Pinpoint the cell where the given text exists, returning its (x, y) midpoint coordinate. 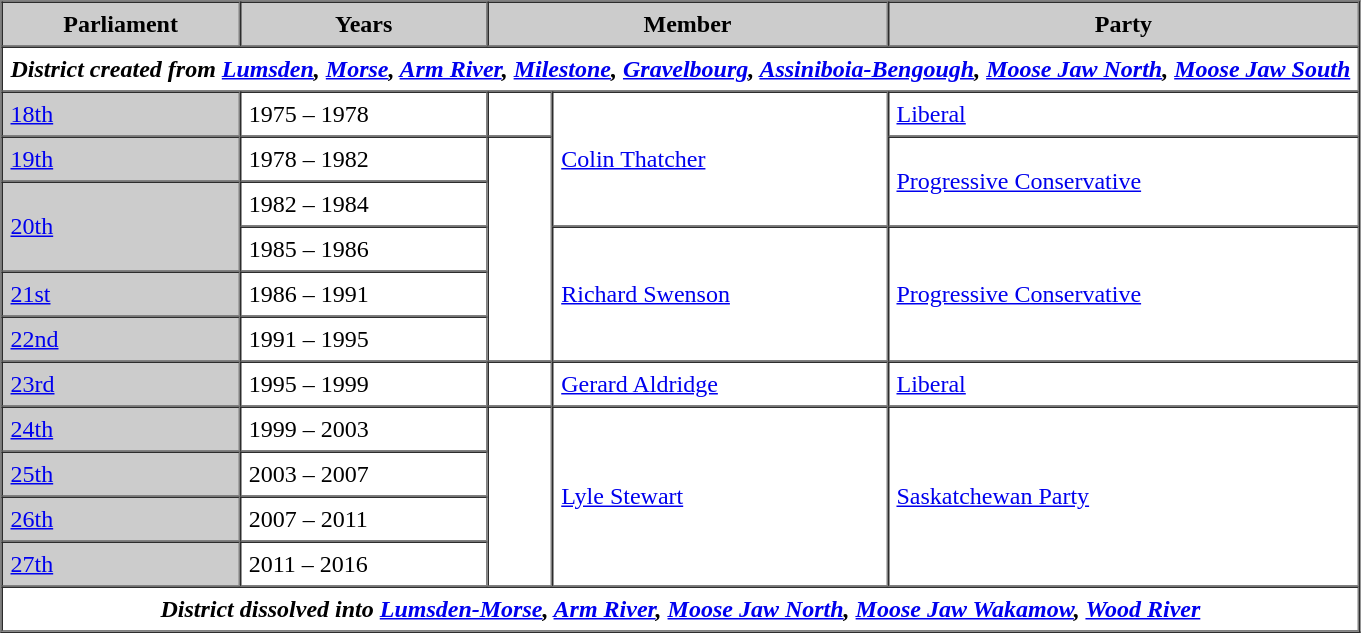
District dissolved into Lumsden-Morse, Arm River, Moose Jaw North, Moose Jaw Wakamow, Wood River (681, 608)
1985 – 1986 (364, 248)
18th (121, 114)
Richard Swenson (720, 294)
24th (121, 428)
Member (688, 24)
District created from Lumsden, Morse, Arm River, Milestone, Gravelbourg, Assiniboia-Bengough, Moose Jaw North, Moose Jaw South (681, 68)
1999 – 2003 (364, 428)
1986 – 1991 (364, 294)
1995 – 1999 (364, 384)
Party (1123, 24)
22nd (121, 338)
1991 – 1995 (364, 338)
2007 – 2011 (364, 518)
2011 – 2016 (364, 564)
26th (121, 518)
2003 – 2007 (364, 474)
23rd (121, 384)
21st (121, 294)
25th (121, 474)
27th (121, 564)
20th (121, 227)
1982 – 1984 (364, 204)
Lyle Stewart (720, 496)
Years (364, 24)
1978 – 1982 (364, 158)
Gerard Aldridge (720, 384)
1975 – 1978 (364, 114)
Colin Thatcher (720, 160)
19th (121, 158)
Saskatchewan Party (1123, 496)
Parliament (121, 24)
